Scan for the cell matching the given text and deliver its [X, Y] coordinate at center. 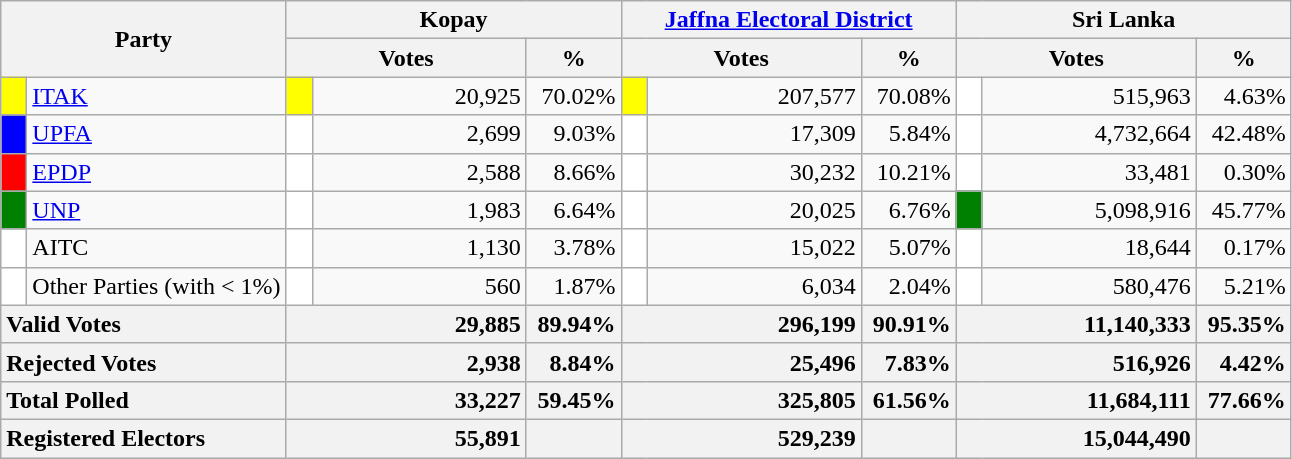
20,925 [419, 96]
33,227 [406, 400]
2,699 [419, 134]
0.17% [1244, 248]
95.35% [1244, 324]
516,926 [1076, 362]
10.21% [908, 172]
4,732,664 [1089, 134]
18,644 [1089, 248]
1,130 [419, 248]
515,963 [1089, 96]
325,805 [741, 400]
77.66% [1244, 400]
15,022 [754, 248]
Sri Lanka [1124, 20]
Kopay [454, 20]
8.66% [574, 172]
20,025 [754, 210]
4.42% [1244, 362]
UNP [156, 210]
70.02% [574, 96]
4.63% [1244, 96]
30,232 [754, 172]
5.84% [908, 134]
Total Polled [144, 400]
33,481 [1089, 172]
7.83% [908, 362]
Rejected Votes [144, 362]
3.78% [574, 248]
25,496 [741, 362]
Valid Votes [144, 324]
0.30% [1244, 172]
17,309 [754, 134]
1,983 [419, 210]
207,577 [754, 96]
2,938 [406, 362]
70.08% [908, 96]
Registered Electors [144, 438]
5,098,916 [1089, 210]
6,034 [754, 286]
45.77% [1244, 210]
560 [419, 286]
90.91% [908, 324]
ITAK [156, 96]
42.48% [1244, 134]
5.07% [908, 248]
Other Parties (with < 1%) [156, 286]
EPDP [156, 172]
6.64% [574, 210]
296,199 [741, 324]
AITC [156, 248]
580,476 [1089, 286]
11,684,111 [1076, 400]
Party [144, 39]
59.45% [574, 400]
15,044,490 [1076, 438]
8.84% [574, 362]
2,588 [419, 172]
89.94% [574, 324]
529,239 [741, 438]
29,885 [406, 324]
1.87% [574, 286]
11,140,333 [1076, 324]
9.03% [574, 134]
2.04% [908, 286]
UPFA [156, 134]
Jaffna Electoral District [788, 20]
5.21% [1244, 286]
6.76% [908, 210]
55,891 [406, 438]
61.56% [908, 400]
